Identify which cell holds the provided text, then report its (X, Y) central coordinate. 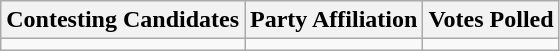
Votes Polled (491, 20)
Party Affiliation (334, 20)
Contesting Candidates (123, 20)
